Extract the [x, y] coordinate from the center of the cell holding the provided text.  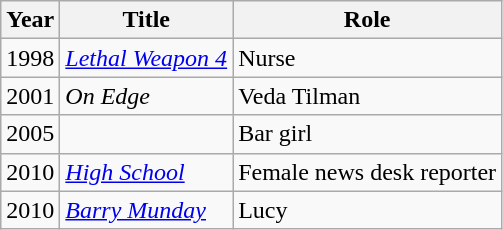
Title [146, 20]
Veda Tilman [368, 96]
Female news desk reporter [368, 172]
Lethal Weapon 4 [146, 58]
Lucy [368, 210]
Year [30, 20]
Bar girl [368, 134]
Nurse [368, 58]
2001 [30, 96]
Role [368, 20]
2005 [30, 134]
On Edge [146, 96]
High School [146, 172]
1998 [30, 58]
Barry Munday [146, 210]
